Identify which cell holds the provided text, then report its [X, Y] central coordinate. 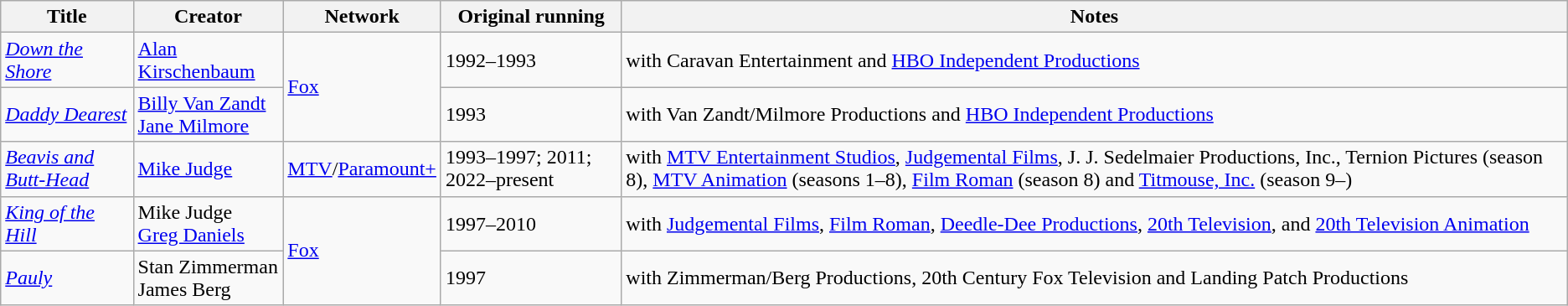
1992–1993 [531, 60]
MTV/Paramount+ [362, 169]
Down the Shore [67, 60]
Mike Judge [208, 169]
Creator [208, 17]
Pauly [67, 278]
Original running [531, 17]
with Zimmerman/Berg Productions, 20th Century Fox Television and Landing Patch Productions [1094, 278]
with Caravan Entertainment and HBO Independent Productions [1094, 60]
with Judgemental Films, Film Roman, Deedle-Dee Productions, 20th Television, and 20th Television Animation [1094, 223]
Beavis and Butt-Head [67, 169]
Notes [1094, 17]
1997–2010 [531, 223]
Mike JudgeGreg Daniels [208, 223]
1993 [531, 114]
Alan Kirschenbaum [208, 60]
1993–1997; 2011; 2022–present [531, 169]
King of the Hill [67, 223]
1997 [531, 278]
with Van Zandt/Milmore Productions and HBO Independent Productions [1094, 114]
Daddy Dearest [67, 114]
Stan ZimmermanJames Berg [208, 278]
Billy Van ZandtJane Milmore [208, 114]
Title [67, 17]
Network [362, 17]
